Determine the [X, Y] coordinate at the center of the cell enclosing the given text.  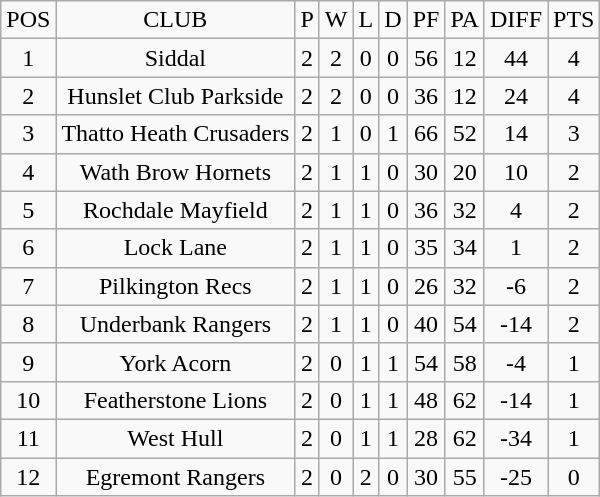
York Acorn [176, 362]
-6 [516, 286]
20 [465, 172]
Egremont Rangers [176, 477]
W [336, 20]
L [366, 20]
40 [426, 324]
28 [426, 438]
6 [28, 248]
55 [465, 477]
Rochdale Mayfield [176, 210]
West Hull [176, 438]
58 [465, 362]
CLUB [176, 20]
-25 [516, 477]
Featherstone Lions [176, 400]
7 [28, 286]
8 [28, 324]
-34 [516, 438]
-4 [516, 362]
D [393, 20]
P [307, 20]
5 [28, 210]
14 [516, 134]
DIFF [516, 20]
Underbank Rangers [176, 324]
52 [465, 134]
26 [426, 286]
35 [426, 248]
24 [516, 96]
56 [426, 58]
11 [28, 438]
44 [516, 58]
Siddal [176, 58]
PTS [574, 20]
9 [28, 362]
66 [426, 134]
PF [426, 20]
Thatto Heath Crusaders [176, 134]
48 [426, 400]
Hunslet Club Parkside [176, 96]
POS [28, 20]
Lock Lane [176, 248]
Pilkington Recs [176, 286]
34 [465, 248]
Wath Brow Hornets [176, 172]
PA [465, 20]
